Detect which cell encompasses the target text, then output its [X, Y] center coordinate. 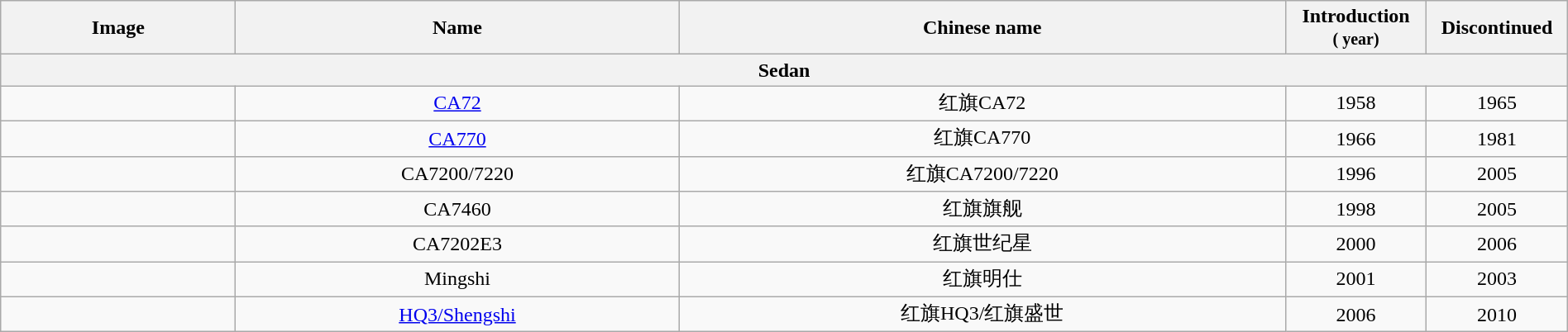
1958 [1355, 104]
红旗HQ3/红旗盛世 [982, 314]
2003 [1497, 279]
Mingshi [457, 279]
CA72 [457, 104]
2001 [1355, 279]
Introduction( year) [1355, 28]
Sedan [784, 70]
2000 [1355, 244]
CA7460 [457, 210]
1998 [1355, 210]
红旗明仕 [982, 279]
Image [118, 28]
2010 [1497, 314]
Chinese name [982, 28]
红旗CA7200/7220 [982, 173]
红旗世纪星 [982, 244]
红旗CA72 [982, 104]
1966 [1355, 139]
HQ3/Shengshi [457, 314]
1981 [1497, 139]
CA770 [457, 139]
红旗旗舰 [982, 210]
1965 [1497, 104]
Discontinued [1497, 28]
红旗CA770 [982, 139]
1996 [1355, 173]
CA7202E3 [457, 244]
Name [457, 28]
CA7200/7220 [457, 173]
